Provide the (X, Y) coordinate of the cell's center where the given text is located.  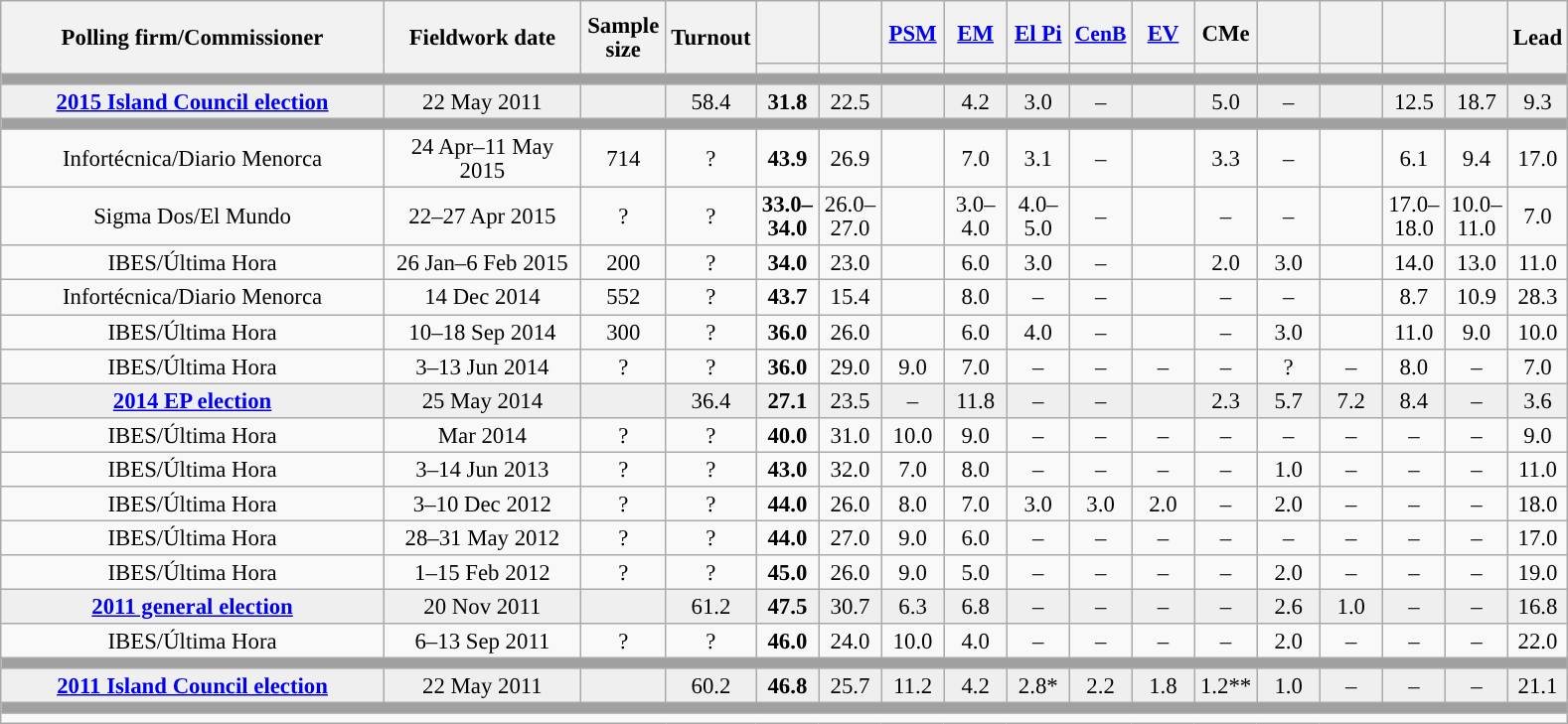
3–13 Jun 2014 (482, 365)
58.4 (711, 101)
36.4 (711, 401)
31.8 (787, 101)
10.9 (1477, 298)
43.0 (787, 469)
3.1 (1037, 159)
4.0–5.0 (1037, 217)
3.3 (1226, 159)
10.0–11.0 (1477, 217)
6.1 (1413, 159)
46.0 (787, 642)
2.3 (1226, 401)
28.3 (1537, 298)
32.0 (851, 469)
43.7 (787, 298)
2011 general election (193, 606)
6.8 (976, 606)
26.0–27.0 (851, 217)
CMe (1226, 32)
5.7 (1288, 401)
26.9 (851, 159)
PSM (912, 32)
El Pi (1037, 32)
29.0 (851, 365)
33.0–34.0 (787, 217)
61.2 (711, 606)
Turnout (711, 38)
2011 Island Council election (193, 685)
18.7 (1477, 101)
8.4 (1413, 401)
Lead (1537, 38)
3–14 Jun 2013 (482, 469)
552 (623, 298)
34.0 (787, 264)
Sample size (623, 38)
26 Jan–6 Feb 2015 (482, 264)
43.9 (787, 159)
EM (976, 32)
CenB (1101, 32)
27.0 (851, 538)
31.0 (851, 435)
9.4 (1477, 159)
EV (1163, 32)
22.0 (1537, 642)
11.8 (976, 401)
18.0 (1537, 505)
27.1 (787, 401)
2014 EP election (193, 401)
28–31 May 2012 (482, 538)
3–10 Dec 2012 (482, 505)
9.3 (1537, 101)
1.2** (1226, 685)
23.0 (851, 264)
Polling firm/Commissioner (193, 38)
13.0 (1477, 264)
3.0–4.0 (976, 217)
20 Nov 2011 (482, 606)
6–13 Sep 2011 (482, 642)
1–15 Feb 2012 (482, 572)
23.5 (851, 401)
22–27 Apr 2015 (482, 217)
25 May 2014 (482, 401)
21.1 (1537, 685)
2.2 (1101, 685)
19.0 (1537, 572)
40.0 (787, 435)
Fieldwork date (482, 38)
25.7 (851, 685)
14 Dec 2014 (482, 298)
7.2 (1351, 401)
1.8 (1163, 685)
47.5 (787, 606)
300 (623, 332)
6.3 (912, 606)
11.2 (912, 685)
15.4 (851, 298)
14.0 (1413, 264)
Sigma Dos/El Mundo (193, 217)
12.5 (1413, 101)
200 (623, 264)
714 (623, 159)
2.6 (1288, 606)
16.8 (1537, 606)
45.0 (787, 572)
24.0 (851, 642)
2015 Island Council election (193, 101)
2.8* (1037, 685)
10–18 Sep 2014 (482, 332)
17.0–18.0 (1413, 217)
Mar 2014 (482, 435)
46.8 (787, 685)
3.6 (1537, 401)
30.7 (851, 606)
22.5 (851, 101)
60.2 (711, 685)
8.7 (1413, 298)
24 Apr–11 May 2015 (482, 159)
